Return (X, Y) of the center of cell containing provided text 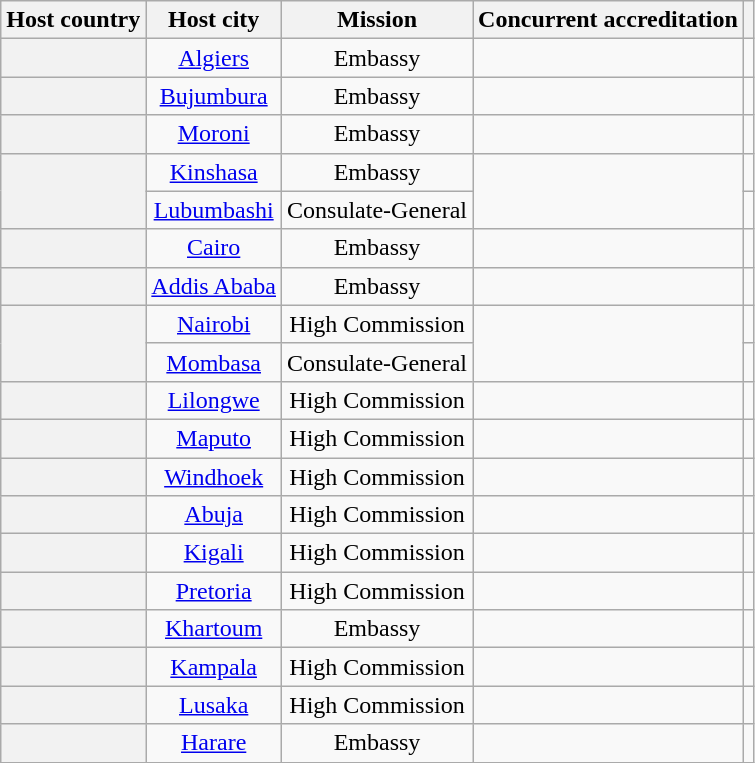
Harare (214, 743)
Mombasa (214, 362)
Nairobi (214, 324)
Kinshasa (214, 172)
Lusaka (214, 705)
Windhoek (214, 477)
Pretoria (214, 591)
Lilongwe (214, 400)
Kampala (214, 667)
Algiers (214, 58)
Host city (214, 20)
Host country (74, 20)
Mission (378, 20)
Maputo (214, 438)
Cairo (214, 248)
Addis Ababa (214, 286)
Moroni (214, 134)
Lubumbashi (214, 210)
Kigali (214, 553)
Bujumbura (214, 96)
Abuja (214, 515)
Khartoum (214, 629)
Concurrent accreditation (608, 20)
